Pinpoint the cell where the given text exists, returning its [x, y] midpoint coordinate. 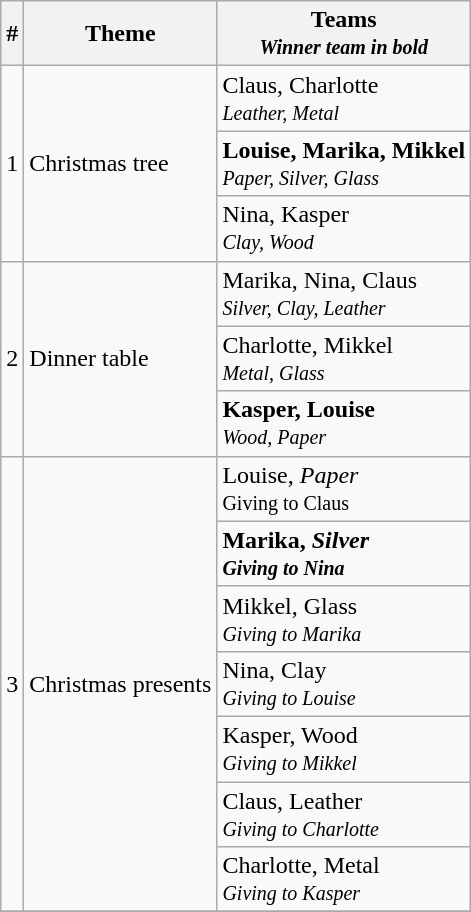
Claus, LeatherGiving to Charlotte [344, 814]
Mikkel, GlassGiving to Marika [344, 618]
Charlotte, MikkelMetal, Glass [344, 358]
TeamsWinner team in bold [344, 34]
2 [12, 358]
Claus, CharlotteLeather, Metal [344, 98]
Kasper, WoodGiving to Mikkel [344, 748]
Marika, SilverGiving to Nina [344, 554]
Christmas tree [120, 164]
Louise, PaperGiving to Claus [344, 488]
1 [12, 164]
# [12, 34]
Dinner table [120, 358]
Theme [120, 34]
Nina, ClayGiving to Louise [344, 684]
Louise, Marika, MikkelPaper, Silver, Glass [344, 164]
Charlotte, MetalGiving to Kasper [344, 880]
3 [12, 684]
Christmas presents [120, 684]
Kasper, LouiseWood, Paper [344, 424]
Marika, Nina, ClausSilver, Clay, Leather [344, 294]
Nina, KasperClay, Wood [344, 228]
